Detect which cell encompasses the target text, then output its [X, Y] center coordinate. 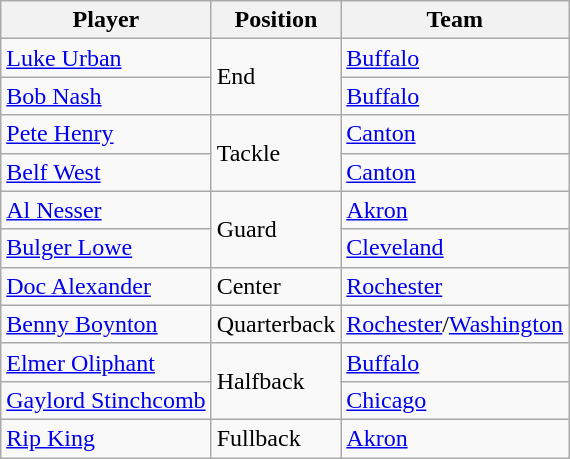
Team [455, 20]
Bob Nash [106, 96]
Belf West [106, 172]
Luke Urban [106, 58]
Center [276, 286]
Elmer Oliphant [106, 362]
Rip King [106, 438]
Pete Henry [106, 134]
Rochester [455, 286]
Player [106, 20]
Benny Boynton [106, 324]
Doc Alexander [106, 286]
Rochester/Washington [455, 324]
Cleveland [455, 248]
Position [276, 20]
Tackle [276, 153]
Al Nesser [106, 210]
Chicago [455, 400]
Fullback [276, 438]
Halfback [276, 381]
Quarterback [276, 324]
Bulger Lowe [106, 248]
Guard [276, 229]
End [276, 77]
Gaylord Stinchcomb [106, 400]
